Detect which cell encompasses the target text, then output its [X, Y] center coordinate. 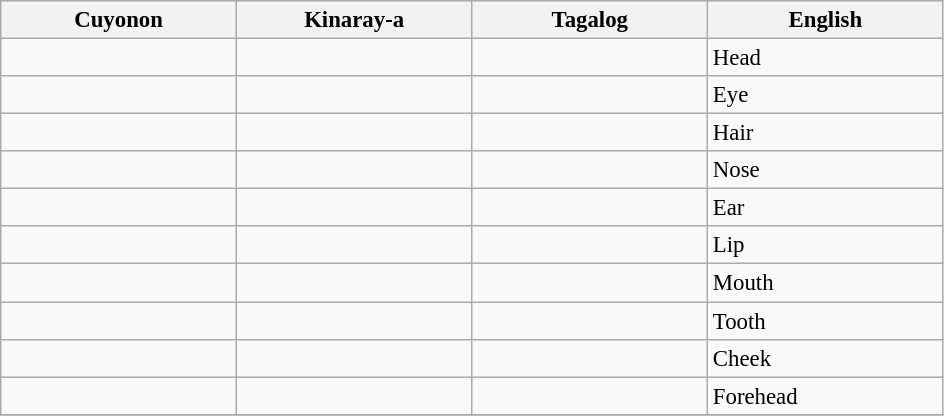
Kinaray-a [354, 20]
Hair [826, 133]
Cuyonon [119, 20]
Cheek [826, 358]
Ear [826, 208]
English [826, 20]
Nose [826, 170]
Mouth [826, 283]
Lip [826, 245]
Tagalog [590, 20]
Eye [826, 95]
Forehead [826, 396]
Tooth [826, 321]
Head [826, 58]
